Determine the (x, y) coordinate at the center of the cell enclosing the given text.  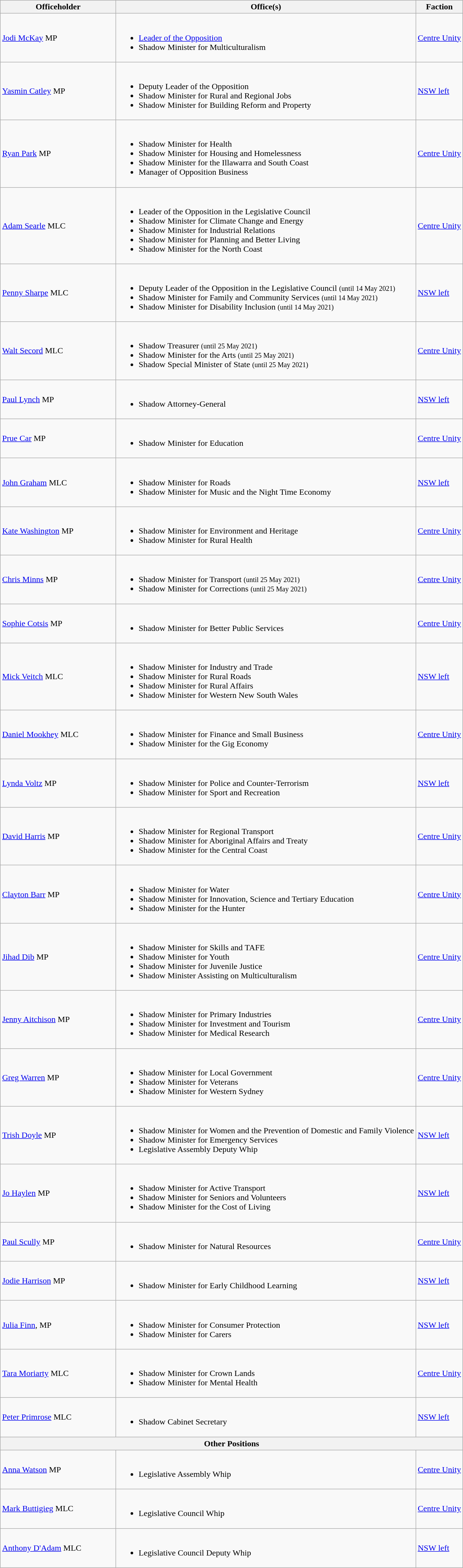
Shadow Minister for Finance and Small BusinessShadow Minister for the Gig Economy (266, 735)
Leader of the OppositionShadow Minister for Multiculturalism (266, 38)
Shadow Minister for Natural Resources (266, 1242)
Chris Minns MP (58, 579)
David Harris MP (58, 836)
Shadow Minister for Regional TransportShadow Minister for Aboriginal Affairs and TreatyShadow Minister for the Central Coast (266, 836)
Faction (439, 7)
Peter Primrose MLC (58, 1417)
Shadow Minister for Better Public Services (266, 623)
Shadow Minister for Early Childhood Learning (266, 1281)
Jihad Dib MP (58, 957)
Walt Secord MLC (58, 351)
Legislative Council Whip (266, 1509)
Shadow Minister for HealthShadow Minister for Housing and HomelessnessShadow Minister for the Illawarra and South CoastManager of Opposition Business (266, 154)
Shadow Cabinet Secretary (266, 1417)
Legislative Council Deputy Whip (266, 1548)
Anna Watson MP (58, 1470)
Ryan Park MP (58, 154)
Tara Moriarty MLC (58, 1373)
Other Positions (232, 1443)
John Graham MLC (58, 482)
Jenny Aitchison MP (58, 1019)
Shadow Minister for Women and the Prevention of Domestic and Family ViolenceShadow Minister for Emergency ServicesLegislative Assembly Deputy Whip (266, 1135)
Shadow Minister for Consumer ProtectionShadow Minister for Carers (266, 1325)
Prue Car MP (58, 438)
Shadow Minister for Environment and HeritageShadow Minister for Rural Health (266, 531)
Adam Searle MLC (58, 225)
Clayton Barr MP (58, 894)
Penny Sharpe MLC (58, 293)
Shadow Minister for Crown LandsShadow Minister for Mental Health (266, 1373)
Yasmin Catley MP (58, 91)
Shadow Minister for RoadsShadow Minister for Music and the Night Time Economy (266, 482)
Greg Warren MP (58, 1077)
Deputy Leader of the OppositionShadow Minister for Rural and Regional JobsShadow Minister for Building Reform and Property (266, 91)
Office(s) (266, 7)
Shadow Minister for Local GovernmentShadow Minister for VeteransShadow Minister for Western Sydney (266, 1077)
Legislative Assembly Whip (266, 1470)
Jodie Harrison MP (58, 1281)
Shadow Minister for Transport (until 25 May 2021)Shadow Minister for Corrections (until 25 May 2021) (266, 579)
Daniel Mookhey MLC (58, 735)
Mick Veitch MLC (58, 677)
Shadow Minister for WaterShadow Minister for Innovation, Science and Tertiary EducationShadow Minister for the Hunter (266, 894)
Shadow Minister for Police and Counter-TerrorismShadow Minister for Sport and Recreation (266, 783)
Lynda Voltz MP (58, 783)
Shadow Minister for Primary IndustriesShadow Minister for Investment and TourismShadow Minister for Medical Research (266, 1019)
Mark Buttigieg MLC (58, 1509)
Paul Lynch MP (58, 399)
Shadow Minister for Industry and TradeShadow Minister for Rural RoadsShadow Minister for Rural AffairsShadow Minister for Western New South Wales (266, 677)
Officeholder (58, 7)
Sophie Cotsis MP (58, 623)
Trish Doyle MP (58, 1135)
Jo Haylen MP (58, 1193)
Paul Scully MP (58, 1242)
Shadow Treasurer (until 25 May 2021)Shadow Minister for the Arts (until 25 May 2021)Shadow Special Minister of State (until 25 May 2021) (266, 351)
Shadow Minister for Education (266, 438)
Jodi McKay MP (58, 38)
Kate Washington MP (58, 531)
Shadow Minister for Skills and TAFEShadow Minister for YouthShadow Minister for Juvenile JusticeShadow Minister Assisting on Multiculturalism (266, 957)
Shadow Attorney-General (266, 399)
Shadow Minister for Active TransportShadow Minister for Seniors and VolunteersShadow Minister for the Cost of Living (266, 1193)
Julia Finn, MP (58, 1325)
Anthony D'Adam MLC (58, 1548)
